Provide the [x, y] coordinate of the cell's center where the given text is located.  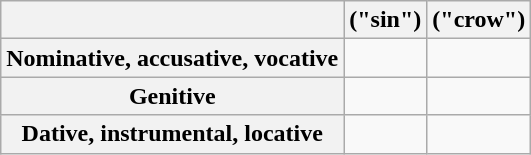
("sin") [386, 20]
Genitive [172, 96]
("crow") [479, 20]
Nominative, accusative, vocative [172, 58]
Dative, instrumental, locative [172, 134]
